Identify which cell holds the provided text, then report its [x, y] central coordinate. 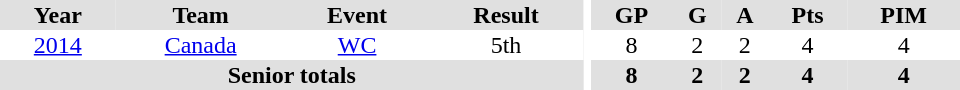
Pts [808, 15]
5th [506, 45]
A [745, 15]
2014 [58, 45]
Canada [201, 45]
WC [358, 45]
PIM [904, 15]
Result [506, 15]
GP [631, 15]
Year [58, 15]
Team [201, 15]
Senior totals [292, 75]
G [698, 15]
Event [358, 15]
